Locate the cell with the specified text and output its [x, y] center coordinate. 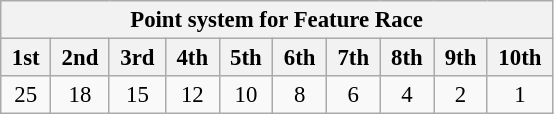
18 [80, 95]
9th [461, 58]
2nd [80, 58]
25 [26, 95]
7th [353, 58]
6th [300, 58]
15 [137, 95]
8th [407, 58]
3rd [137, 58]
1 [520, 95]
12 [192, 95]
4 [407, 95]
4th [192, 58]
10th [520, 58]
8 [300, 95]
Point system for Feature Race [277, 20]
5th [246, 58]
2 [461, 95]
6 [353, 95]
1st [26, 58]
10 [246, 95]
